Pinpoint the cell where the given text exists, returning its (x, y) midpoint coordinate. 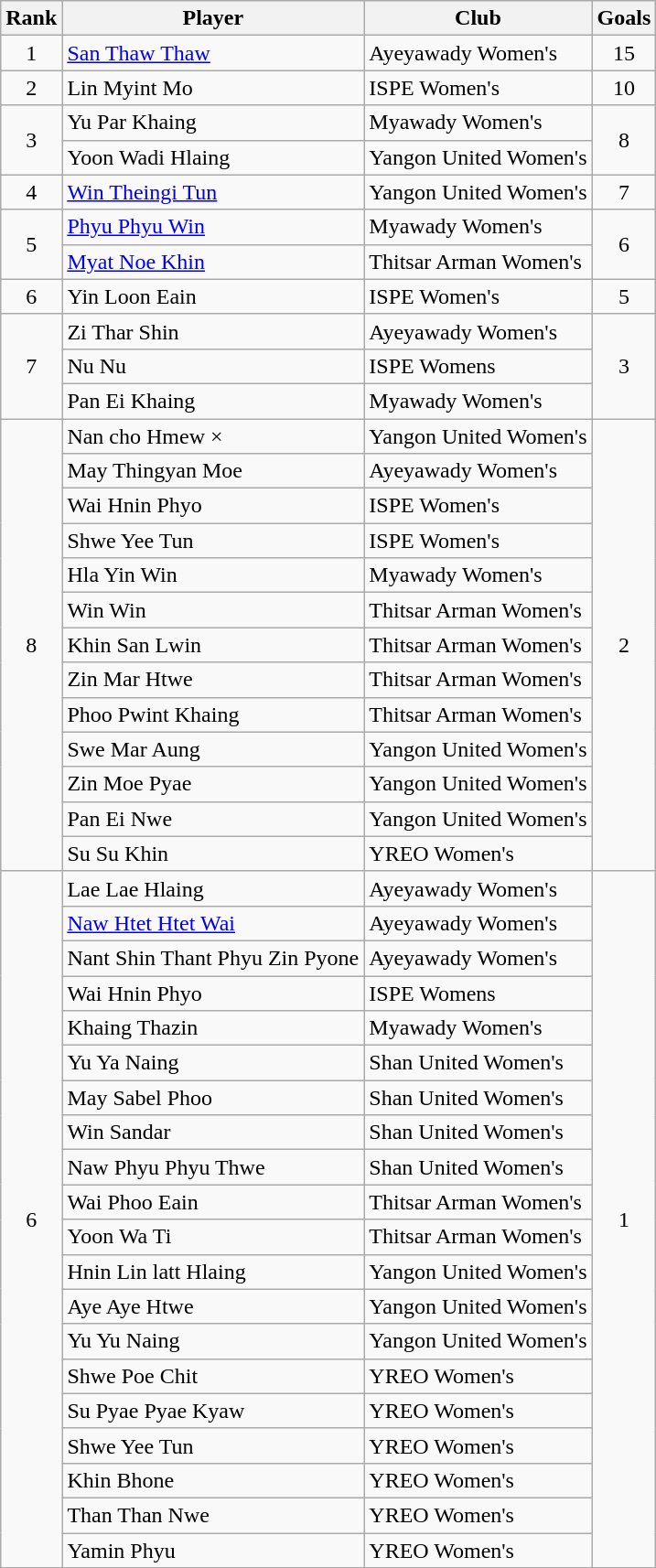
Khin San Lwin (213, 645)
Naw Htet Htet Wai (213, 923)
Wai Phoo Eain (213, 1202)
Yoon Wadi Hlaing (213, 157)
Naw Phyu Phyu Thwe (213, 1167)
Nu Nu (213, 366)
Su Su Khin (213, 854)
Club (478, 18)
Lin Myint Mo (213, 88)
Zin Mar Htwe (213, 680)
Swe Mar Aung (213, 749)
Khin Bhone (213, 1480)
Aye Aye Htwe (213, 1306)
Zin Moe Pyae (213, 784)
Pan Ei Khaing (213, 401)
San Thaw Thaw (213, 53)
Yamin Phyu (213, 1551)
Phyu Phyu Win (213, 227)
Win Theingi Tun (213, 192)
Rank (31, 18)
Yu Yu Naing (213, 1341)
Than Than Nwe (213, 1515)
15 (624, 53)
4 (31, 192)
May Thingyan Moe (213, 471)
Yoon Wa Ti (213, 1237)
Pan Ei Nwe (213, 819)
Goals (624, 18)
Nant Shin Thant Phyu Zin Pyone (213, 958)
Hla Yin Win (213, 575)
Su Pyae Pyae Kyaw (213, 1411)
May Sabel Phoo (213, 1098)
Phoo Pwint Khaing (213, 714)
Hnin Lin latt Hlaing (213, 1272)
Shwe Poe Chit (213, 1376)
Nan cho Hmew × (213, 436)
Zi Thar Shin (213, 331)
Win Win (213, 610)
Yu Par Khaing (213, 123)
10 (624, 88)
Lae Lae Hlaing (213, 888)
Yin Loon Eain (213, 296)
Khaing Thazin (213, 1028)
Yu Ya Naing (213, 1063)
Win Sandar (213, 1133)
Myat Noe Khin (213, 262)
Player (213, 18)
